Provide the [x, y] coordinate of the cell's center where the given text is located.  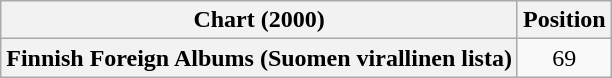
Chart (2000) [260, 20]
Finnish Foreign Albums (Suomen virallinen lista) [260, 58]
Position [564, 20]
69 [564, 58]
